Identify which cell holds the provided text, then report its (X, Y) central coordinate. 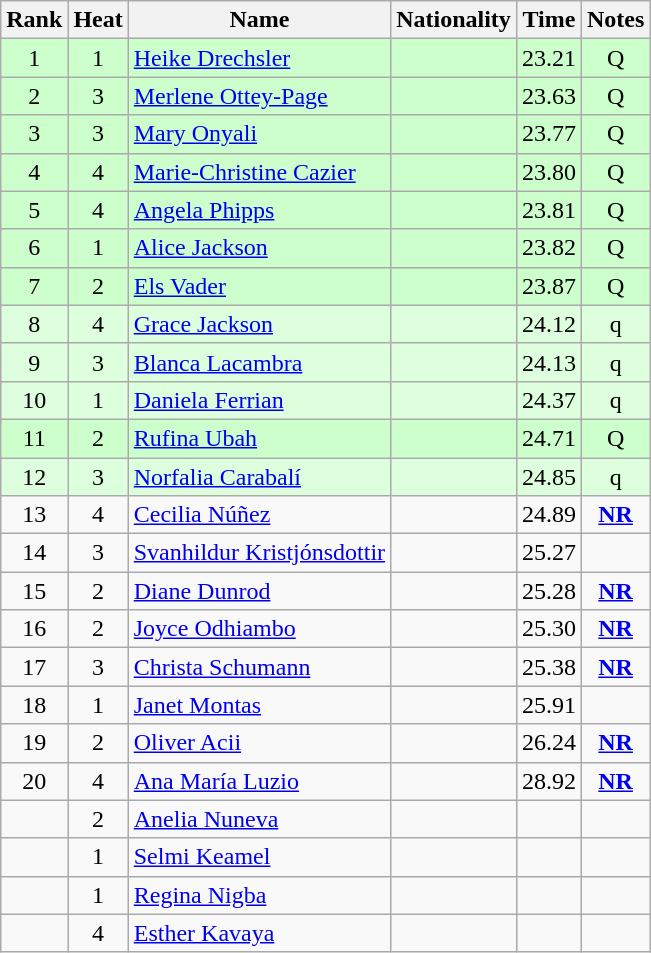
Regina Nigba (259, 895)
Name (259, 20)
Alice Jackson (259, 248)
Rank (34, 20)
Els Vader (259, 286)
Anelia Nuneva (259, 819)
13 (34, 515)
24.37 (548, 400)
6 (34, 248)
5 (34, 210)
12 (34, 477)
24.85 (548, 477)
Joyce Odhiambo (259, 629)
20 (34, 781)
Mary Onyali (259, 134)
18 (34, 705)
Blanca Lacambra (259, 362)
Janet Montas (259, 705)
26.24 (548, 743)
23.21 (548, 58)
Diane Dunrod (259, 591)
25.91 (548, 705)
Ana María Luzio (259, 781)
9 (34, 362)
23.82 (548, 248)
25.38 (548, 667)
Rufina Ubah (259, 438)
25.27 (548, 553)
24.12 (548, 324)
23.77 (548, 134)
24.13 (548, 362)
23.87 (548, 286)
Marie-Christine Cazier (259, 172)
Heike Drechsler (259, 58)
10 (34, 400)
Cecilia Núñez (259, 515)
Angela Phipps (259, 210)
15 (34, 591)
28.92 (548, 781)
Nationality (454, 20)
23.63 (548, 96)
Norfalia Carabalí (259, 477)
7 (34, 286)
24.71 (548, 438)
16 (34, 629)
19 (34, 743)
Christa Schumann (259, 667)
23.80 (548, 172)
Merlene Ottey-Page (259, 96)
8 (34, 324)
Notes (615, 20)
24.89 (548, 515)
Svanhildur Kristjónsdottir (259, 553)
Daniela Ferrian (259, 400)
23.81 (548, 210)
Time (548, 20)
Grace Jackson (259, 324)
Selmi Keamel (259, 857)
Oliver Acii (259, 743)
14 (34, 553)
Esther Kavaya (259, 933)
Heat (98, 20)
17 (34, 667)
25.30 (548, 629)
11 (34, 438)
25.28 (548, 591)
